Extract the (X, Y) coordinate from the center of the cell holding the provided text.  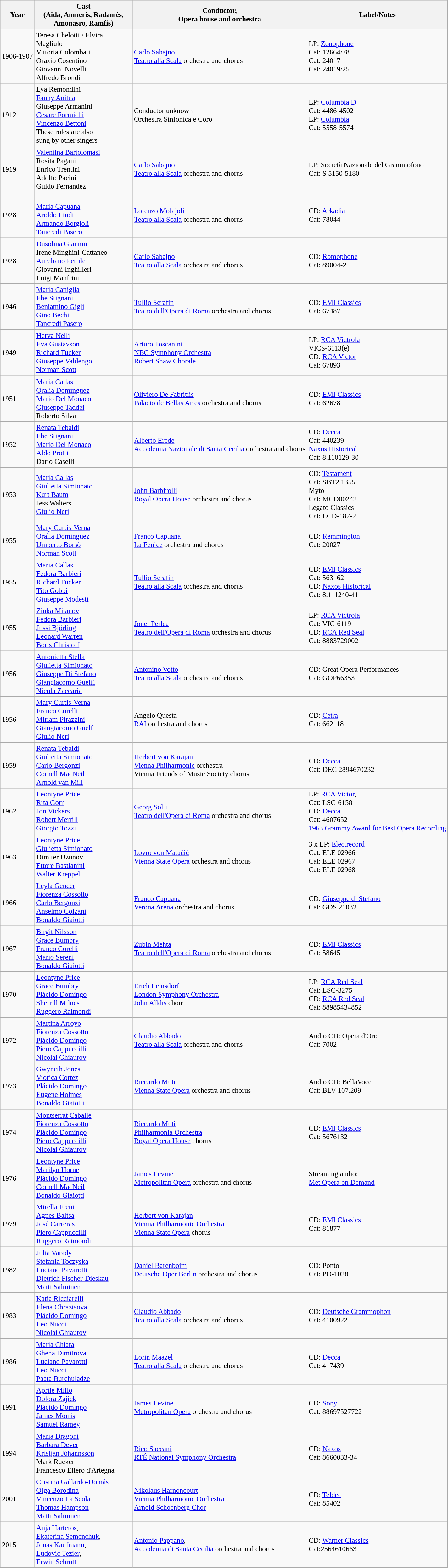
Katia RicciarelliElena ObraztsovaPlácido DomingoLeo NucciNicolai Ghiaurov (84, 1316)
1973 (18, 1086)
Georg SoltiTeatro dell'Opera di Roma orchestra and chorus (220, 811)
1972 (18, 1041)
Herva NelliEva GustavsonRichard TuckerGiuseppe ValdengoNorman Scott (84, 353)
1962 (18, 811)
Label/Notes (378, 15)
2001 (18, 1499)
Mary Curtis-VernaOralia DominguezUmberto BorsòNorman Scott (84, 540)
Conductor,Opera house and orchestra (220, 15)
Leontyne PriceGiulietta SimionatoDimiter UzunovEttore BastianiniWalter Kreppel (84, 857)
Alberto EredeAccademia Nazionale di Santa Cecilia orchestra and chorus (220, 444)
CD: EMI ClassicsCat: 81877 (378, 1224)
Maria CallasOralia DomínguezMario Del MonacoGiuseppe TaddeiRoberto Silva (84, 399)
Dusolina GianniniIrene Minghini-CattaneoAureliano PertileGiovanni InghilleriLuigi Manfrini (84, 261)
Angelo QuestaRAI orchestra and chorus (220, 720)
Gwyneth JonesViorica CortezPlácido DomingoEugene HolmesBonaldo Giaiotti (84, 1086)
Erich LeinsdorfLondon Symphony OrchestraJohn Alldis choir (220, 995)
Streaming audio:Met Opera on Demand (378, 1178)
1991 (18, 1407)
Herbert von KarajanVienna Philharmonic OrchestraVienna State Opera chorus (220, 1224)
CD: PontoCat: PO-1028 (378, 1270)
Herbert von KarajanVienna Philharmonic orchestraVienna Friends of Music Society chorus (220, 765)
1970 (18, 995)
Martina ArroyoFiorenza CossottoPlácido DomingoPiero CappuccilliNicolai Ghiaurov (84, 1041)
Cristina Gallardo-DomâsOlga BorodinaVincenzo La ScolaThomas HampsonMatti Salminen (84, 1499)
LP: RCA Victrola VICS-6113(e) CD: RCA VictorCat: 67893 (378, 353)
Tullio SerafinTeatro alla Scala orchestra and chorus (220, 582)
CD: SonyCat: 88697527722 (378, 1407)
Maria CanigliaEbe StignaniBeniamino GigliGino BechiTancredi Pasero (84, 307)
Mirella FreniAgnes BaltsaJosé CarrerasPiero CappuccilliRuggero Raimondi (84, 1224)
Maria CapuanaAroldo LindiArmando BorgioliTancredi Pasero (84, 215)
1983 (18, 1316)
Year (18, 15)
CD: TeldecCat: 85402 (378, 1499)
Renata TebaldiGiulietta SimionatoCarlo BergonziCornell MacNeilArnold van Mill (84, 765)
CD: TestamentCat: SBT2 1355MytoCat: MCD00242Legato ClassicsCat: LCD-187-2 (378, 494)
3 x LP: ElectrecordCat: ELE 02966Cat: ELE 02967Cat: ELE 02968 (378, 857)
Leontyne PriceRita GorrJon VickersRobert MerrillGiorgio Tozzi (84, 811)
1974 (18, 1132)
Zinka MilanovFedora BarbieriJussi BjörlingLeonard WarrenBoris Christoff (84, 628)
Conductor unknownOrchestra Sinfonica e Coro (220, 115)
John BarbirolliRoyal Opera House orchestra and chorus (220, 494)
Audio CD: Opera d'OroCat: 7002 (378, 1041)
CD: DeccaCat: 417439 (378, 1361)
Antonietta StellaGiulietta SimionatoGiuseppe Di StefanoGiangiacomo GuelfiNicola Zaccaria (84, 674)
Valentina BartolomasiRosita PaganiEnrico TrentiniAdolfo PaciniGuido Fernandez (84, 169)
1994 (18, 1453)
Franco CapuanaVerona Arena orchestra and chorus (220, 903)
CD: EMI ClassicsCat: 67487 (378, 307)
Lya RemondiniFanny AnituaGiuseppe ArmaniniCesare FormichiVincenzo BettoniThese roles are also sung by other singers (84, 115)
Lorin MaazelTeatro alla Scala orchestra and chorus (220, 1361)
Teresa Chelotti / Elvira MagliuloVittoria ColombatiOrazio CosentinoGiovanni NovelliAlfredo Brondi (84, 57)
Maria ChiaraGhena DimitrovaLuciano PavarottiLeo NucciPaata Burchuladze (84, 1361)
1967 (18, 949)
Mary Curtis-VernaFranco CorelliMiriam PirazziniGiangiacomo GuelfiGiulio Neri (84, 720)
CD: EMI ClassicsCat: 62678 (378, 399)
Tullio SerafinTeatro dell'Opera di Roma orchestra and chorus (220, 307)
Montserrat CaballéFiorenza CossottoPlácido DomingoPiero CappuccilliNicolai Ghiaurov (84, 1132)
CD: NaxosCat: 8660033-34 (378, 1453)
CD: RomophoneCat: 89004-2 (378, 261)
Leontyne PriceGrace BumbryPlácido DomingoSherrill MilnesRuggero Raimondi (84, 995)
Franco CapuanaLa Fenice orchestra and chorus (220, 540)
CD: Giuseppe di StefanoCat: GDS 21032 (378, 903)
Daniel BarenboimDeutsche Oper Berlin orchestra and chorus (220, 1270)
CD: Deutsche GrammophonCat: 4100922 (378, 1316)
LP: RCA Victor,Cat: LSC-6158CD: DeccaCat: 46076521963 Grammy Award for Best Opera Recording (378, 811)
Antonino VottoTeatro alla Scala orchestra and chorus (220, 674)
Riccardo MutiPhilharmonia OrchestraRoyal Opera House chorus (220, 1132)
1946 (18, 307)
LP: ZonophoneCat: 12664/78Cat: 24017Cat: 24019/25 (378, 57)
1906-1907 (18, 57)
Maria CallasFedora BarbieriRichard TuckerTito GobbiGiuseppe Modesti (84, 582)
CD: Warner ClassicsCat:2564610663 (378, 1545)
Leyla GencerFiorenza CossottoCarlo BergonziAnselmo ColzaniBonaldo Giaiotti (84, 903)
LP: Columbia DCat: 4486-4502LP: ColumbiaCat: 5558-5574 (378, 115)
1976 (18, 1178)
Maria CallasGiulietta SimionatoKurt BaumJess WaltersGiulio Neri (84, 494)
Rico SaccaniRTÉ National Symphony Orchestra (220, 1453)
1963 (18, 857)
Renata TebaldiEbe StignaniMario Del MonacoAldo ProttiDario Caselli (84, 444)
1959 (18, 765)
CD: DeccaCat: 440239Naxos HistoricalCat: 8.110129-30 (378, 444)
CD: Great Opera PerformancesCat: GOP66353 (378, 674)
LP: Società Nazionale del GrammofonoCat: S 5150-5180 (378, 169)
1966 (18, 903)
Lorenzo MolajoliTeatro alla Scala orchestra and chorus (220, 215)
Riccardo MutiVienna State Opera orchestra and chorus (220, 1086)
CD: EMI ClassicsCat: 563162CD: Naxos HistoricalCat: 8.111240-41 (378, 582)
Aprile MilloDolora ZajickPlácido DomingoJames MorrisSamuel Ramey (84, 1407)
1912 (18, 115)
Julia VaradyStefania ToczyskaLuciano PavarottiDietrich Fischer-DieskauMatti Salminen (84, 1270)
LP: RCA Red Seal Cat: LSC-3275 CD: RCA Red SealCat: 88985434852 (378, 995)
CD: RemmingtonCat: 20027 (378, 540)
Lovro von MatačićVienna State Opera orchestra and chorus (220, 857)
Arturo ToscaniniNBC Symphony OrchestraRobert Shaw Chorale (220, 353)
Audio CD: BellaVoceCat: BLV 107.209 (378, 1086)
Cast(Aida, Amneris, Radamès,Amonasro, Ramfis) (84, 15)
1982 (18, 1270)
Leontyne PriceMarilyn HornePlácido DomingoCornell MacNeilBonaldo Giaiotti (84, 1178)
2015 (18, 1545)
1979 (18, 1224)
1986 (18, 1361)
Nikolaus HarnoncourtVienna Philharmonic OrchestraArnold Schoenberg Chor (220, 1499)
CD: CetraCat: 662118 (378, 720)
1953 (18, 494)
1919 (18, 169)
Antonio Pappano,Accademia di Santa Cecilia orchestra and chorus (220, 1545)
Zubin MehtaTeatro dell'Opera di Roma orchestra and chorus (220, 949)
CD: DeccaCat: DEC 2894670232 (378, 765)
1949 (18, 353)
CD: ArkadiaCat: 78044 (378, 215)
Anja Harteros,Ekaterina Semenchuk,Jonas Kaufmann,Ludovic Tezier,Erwin Schrott (84, 1545)
Jonel PerleaTeatro dell'Opera di Roma orchestra and chorus (220, 628)
1951 (18, 399)
CD: EMI ClassicsCat: 58645 (378, 949)
Birgit NilssonGrace BumbryFranco CorelliMario SereniBonaldo Giaiotti (84, 949)
1952 (18, 444)
LP: RCA Victrola Cat: VIC-6119 CD: RCA Red SealCat: 8883729002 (378, 628)
Maria DragoniBarbara DeverKristján JóhannssonMark RuckerFrancesco Ellero d'Artegna (84, 1453)
CD: EMI ClassicsCat: 5676132 (378, 1132)
Oliviero De FabritiisPalacio de Bellas Artes orchestra and chorus (220, 399)
